For the text-containing cell, return its midpoint in (x, y) coordinate format. 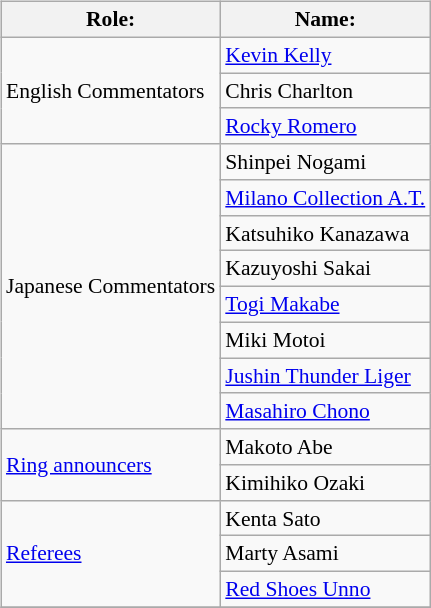
Kenta Sato (325, 518)
Masahiro Chono (325, 411)
Role: (110, 20)
Name: (325, 20)
Miki Motoi (325, 340)
Milano Collection A.T. (325, 198)
Kazuyoshi Sakai (325, 269)
English Commentators (110, 90)
Togi Makabe (325, 305)
Jushin Thunder Liger (325, 376)
Kevin Kelly (325, 55)
Japanese Commentators (110, 286)
Ring announcers (110, 464)
Katsuhiko Kanazawa (325, 233)
Referees (110, 554)
Shinpei Nogami (325, 162)
Makoto Abe (325, 447)
Rocky Romero (325, 126)
Red Shoes Unno (325, 590)
Marty Asami (325, 554)
Chris Charlton (325, 91)
Kimihiko Ozaki (325, 483)
